Detect which cell encompasses the target text, then output its [X, Y] center coordinate. 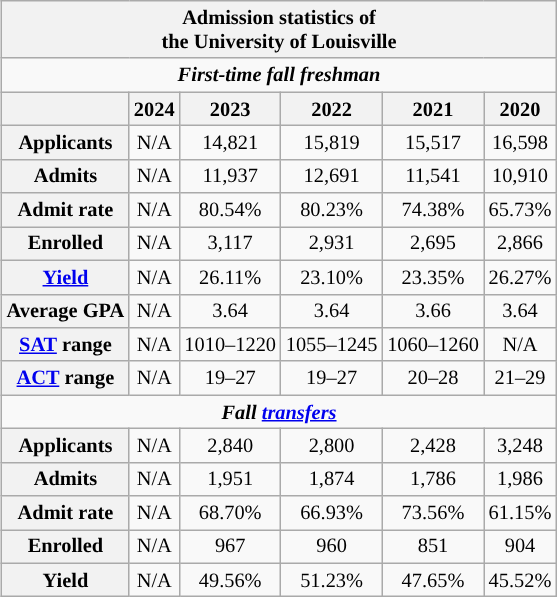
2020 [520, 109]
2022 [332, 109]
2,840 [230, 446]
1010–1220 [230, 345]
2,800 [332, 446]
45.52% [520, 580]
ACT range [66, 378]
3.66 [432, 311]
51.23% [332, 580]
904 [520, 547]
47.65% [432, 580]
1055–1245 [332, 345]
26.27% [520, 277]
2023 [230, 109]
12,691 [332, 176]
2,428 [432, 446]
1,986 [520, 479]
3,248 [520, 446]
11,541 [432, 176]
2,695 [432, 244]
73.56% [432, 513]
68.70% [230, 513]
80.54% [230, 210]
3,117 [230, 244]
80.23% [332, 210]
74.38% [432, 210]
2,931 [332, 244]
23.35% [432, 277]
967 [230, 547]
66.93% [332, 513]
851 [432, 547]
14,821 [230, 143]
10,910 [520, 176]
Average GPA [66, 311]
2021 [432, 109]
11,937 [230, 176]
2,866 [520, 244]
23.10% [332, 277]
1,786 [432, 479]
16,598 [520, 143]
Admission statistics of the University of Louisville [279, 30]
1,874 [332, 479]
15,819 [332, 143]
2024 [154, 109]
15,517 [432, 143]
1,951 [230, 479]
First-time fall freshman [279, 75]
21–29 [520, 378]
20–28 [432, 378]
SAT range [66, 345]
65.73% [520, 210]
49.56% [230, 580]
26.11% [230, 277]
61.15% [520, 513]
960 [332, 547]
Fall transfers [279, 412]
1060–1260 [432, 345]
